Detect which cell encompasses the target text, then output its [x, y] center coordinate. 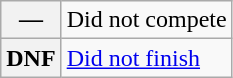
Did not compete [146, 20]
DNF [31, 58]
Did not finish [146, 58]
— [31, 20]
